Identify which cell holds the provided text, then report its [x, y] central coordinate. 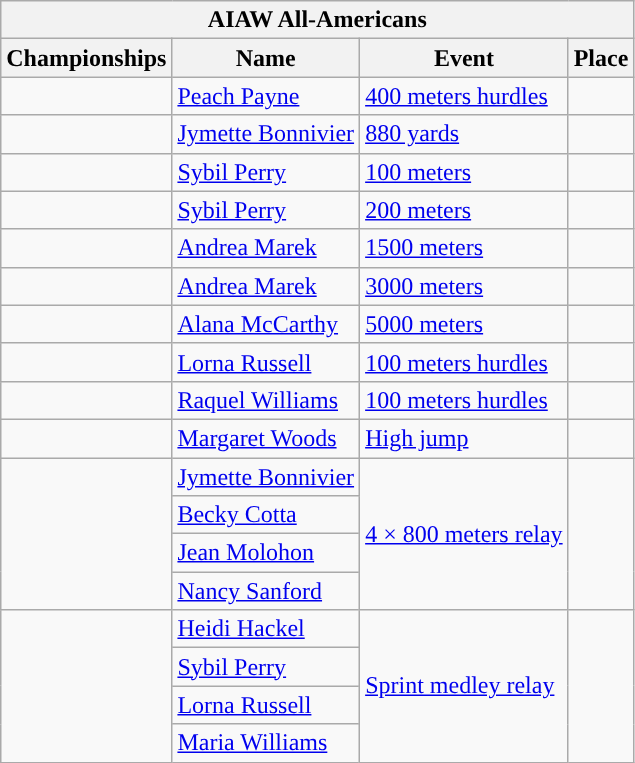
High jump [464, 438]
Alana McCarthy [266, 324]
Championships [86, 58]
200 meters [464, 210]
4 × 800 meters relay [464, 534]
Place [601, 58]
Peach Payne [266, 96]
400 meters hurdles [464, 96]
Sprint medley relay [464, 686]
100 meters [464, 172]
880 yards [464, 134]
Margaret Woods [266, 438]
3000 meters [464, 286]
Becky Cotta [266, 515]
Jean Molohon [266, 553]
Heidi Hackel [266, 629]
Name [266, 58]
5000 meters [464, 324]
Event [464, 58]
Maria Williams [266, 743]
AIAW All-Americans [318, 20]
1500 meters [464, 248]
Nancy Sanford [266, 591]
Raquel Williams [266, 400]
